Identify which cell holds the provided text, then report its [X, Y] central coordinate. 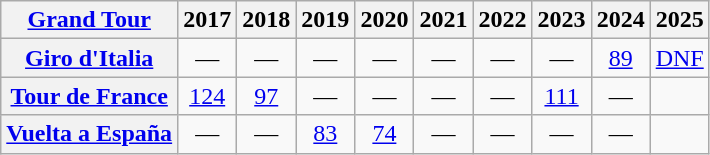
Giro d'Italia [90, 58]
2022 [502, 20]
2024 [620, 20]
2018 [266, 20]
74 [384, 134]
2019 [326, 20]
124 [208, 96]
DNF [680, 58]
97 [266, 96]
2021 [444, 20]
Grand Tour [90, 20]
Tour de France [90, 96]
2020 [384, 20]
83 [326, 134]
2025 [680, 20]
2023 [562, 20]
Vuelta a España [90, 134]
89 [620, 58]
111 [562, 96]
2017 [208, 20]
